Return [X, Y] of the center of cell containing provided text 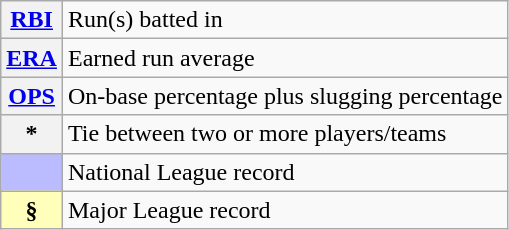
Earned run average [285, 58]
§ [32, 210]
Major League record [285, 210]
OPS [32, 96]
RBI [32, 20]
On-base percentage plus slugging percentage [285, 96]
Tie between two or more players/teams [285, 134]
Run(s) batted in [285, 20]
National League record [285, 172]
* [32, 134]
ERA [32, 58]
